For the text-containing cell, return its midpoint in [x, y] coordinate format. 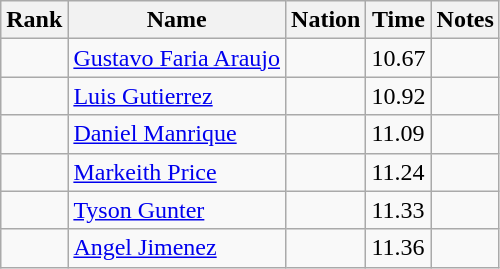
11.24 [398, 172]
Markeith Price [177, 172]
Nation [326, 20]
Name [177, 20]
11.09 [398, 134]
Daniel Manrique [177, 134]
10.67 [398, 58]
Notes [465, 20]
Time [398, 20]
Rank [34, 20]
10.92 [398, 96]
Gustavo Faria Araujo [177, 58]
Tyson Gunter [177, 210]
Angel Jimenez [177, 248]
11.36 [398, 248]
11.33 [398, 210]
Luis Gutierrez [177, 96]
